Pinpoint the cell where the given text exists, returning its (X, Y) midpoint coordinate. 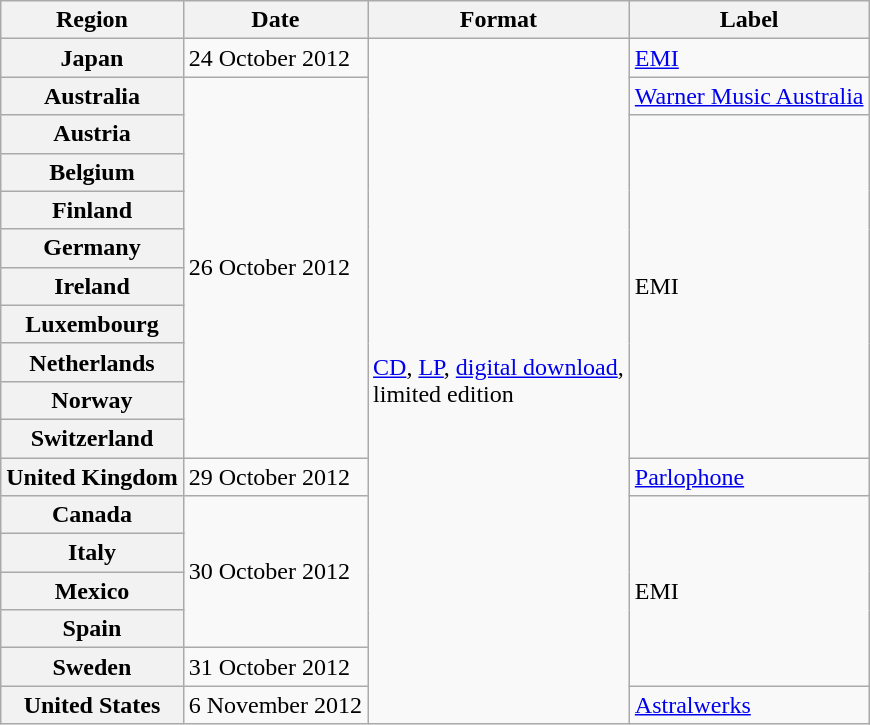
26 October 2012 (275, 268)
Astralwerks (749, 705)
Netherlands (92, 362)
Canada (92, 515)
Japan (92, 58)
Finland (92, 210)
Warner Music Australia (749, 96)
United Kingdom (92, 477)
Parlophone (749, 477)
Mexico (92, 591)
24 October 2012 (275, 58)
Italy (92, 553)
Date (275, 20)
Sweden (92, 667)
Spain (92, 629)
6 November 2012 (275, 705)
Switzerland (92, 438)
31 October 2012 (275, 667)
Austria (92, 134)
Label (749, 20)
Australia (92, 96)
Norway (92, 400)
Belgium (92, 172)
Luxembourg (92, 324)
CD, LP, digital download,limited edition (499, 382)
30 October 2012 (275, 572)
Ireland (92, 286)
Germany (92, 248)
Region (92, 20)
United States (92, 705)
29 October 2012 (275, 477)
Format (499, 20)
